From the cell containing the given text, extract its center point as [X, Y] coordinate. 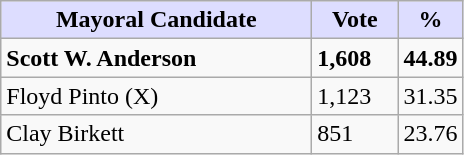
Vote [355, 20]
44.89 [430, 58]
Mayoral Candidate [156, 20]
1,608 [355, 58]
851 [355, 134]
Clay Birkett [156, 134]
% [430, 20]
Floyd Pinto (X) [156, 96]
1,123 [355, 96]
23.76 [430, 134]
Scott W. Anderson [156, 58]
31.35 [430, 96]
